Output the [X, Y] coordinate of the center of the cell containing the given text.  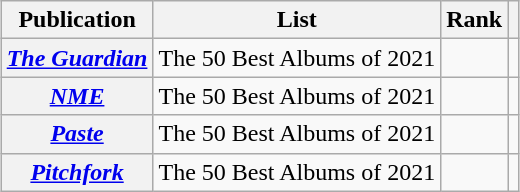
List [297, 20]
Rank [474, 20]
Paste [77, 134]
NME [77, 96]
Publication [77, 20]
The Guardian [77, 58]
Pitchfork [77, 172]
